Extract the [x, y] coordinate from the center of the cell holding the provided text.  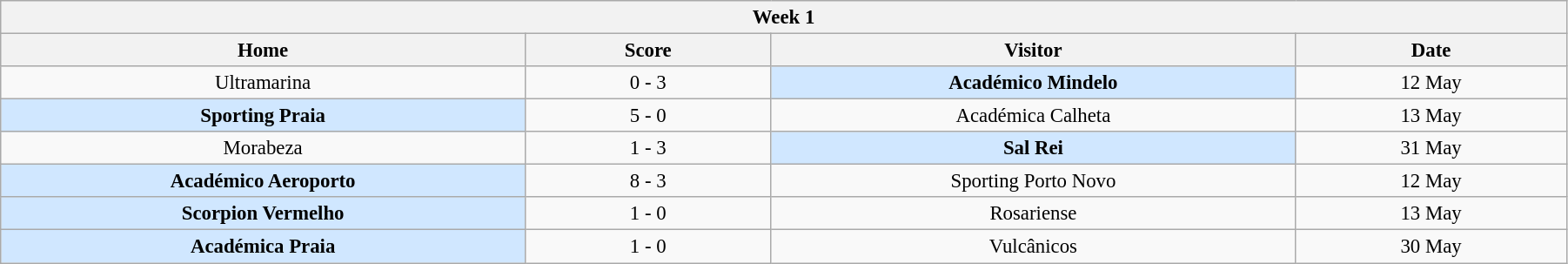
31 May [1431, 148]
30 May [1431, 247]
Vulcânicos [1034, 247]
Académica Praia [263, 247]
Académico Aeroporto [263, 181]
Ultramarina [263, 83]
Morabeza [263, 148]
1 - 3 [647, 148]
Académico Mindelo [1034, 83]
Home [263, 51]
Week 1 [784, 17]
Score [647, 51]
8 - 3 [647, 181]
Rosariense [1034, 213]
5 - 0 [647, 116]
Académica Calheta [1034, 116]
Date [1431, 51]
Scorpion Vermelho [263, 213]
0 - 3 [647, 83]
Sporting Porto Novo [1034, 181]
Visitor [1034, 51]
Sal Rei [1034, 148]
Sporting Praia [263, 116]
